Capture the cell that displays the provided text and extract its [x, y] central coordinate. 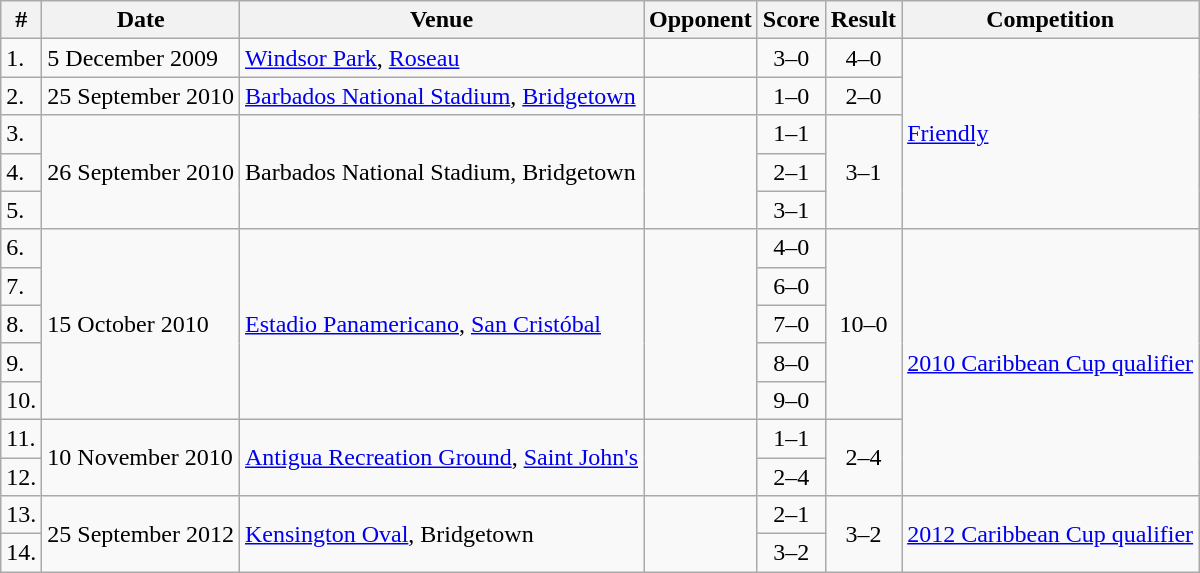
8. [22, 324]
2012 Caribbean Cup qualifier [1050, 534]
# [22, 20]
1–0 [791, 96]
14. [22, 553]
6–0 [791, 286]
25 September 2010 [141, 96]
5. [22, 210]
9. [22, 362]
Score [791, 20]
2. [22, 96]
10 November 2010 [141, 457]
12. [22, 477]
3–0 [791, 58]
10–0 [863, 324]
9–0 [791, 400]
26 September 2010 [141, 172]
Result [863, 20]
7. [22, 286]
1. [22, 58]
13. [22, 515]
3. [22, 134]
7–0 [791, 324]
25 September 2012 [141, 534]
2–0 [863, 96]
Friendly [1050, 134]
10. [22, 400]
Kensington Oval, Bridgetown [442, 534]
6. [22, 248]
Venue [442, 20]
Date [141, 20]
Estadio Panamericano, San Cristóbal [442, 324]
11. [22, 438]
5 December 2009 [141, 58]
4. [22, 172]
8–0 [791, 362]
Windsor Park, Roseau [442, 58]
2010 Caribbean Cup qualifier [1050, 362]
15 October 2010 [141, 324]
Competition [1050, 20]
Opponent [701, 20]
Antigua Recreation Ground, Saint John's [442, 457]
